Find where the given text appears and provide that cell's center as (X, Y) coordinate. 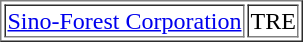
Sino-Forest Corporation (124, 20)
TRE (274, 20)
